Return the [x, y] coordinate for the center point of the cell that contains the specified text.  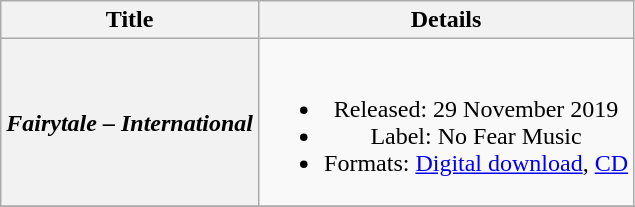
Released: 29 November 2019Label: No Fear MusicFormats: Digital download, CD [446, 122]
Details [446, 20]
Fairytale – International [130, 122]
Title [130, 20]
